Return (x, y) of the center of cell containing provided text 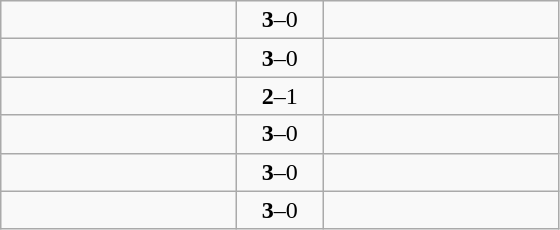
2–1 (280, 96)
